Pinpoint the cell where the given text exists, returning its (X, Y) midpoint coordinate. 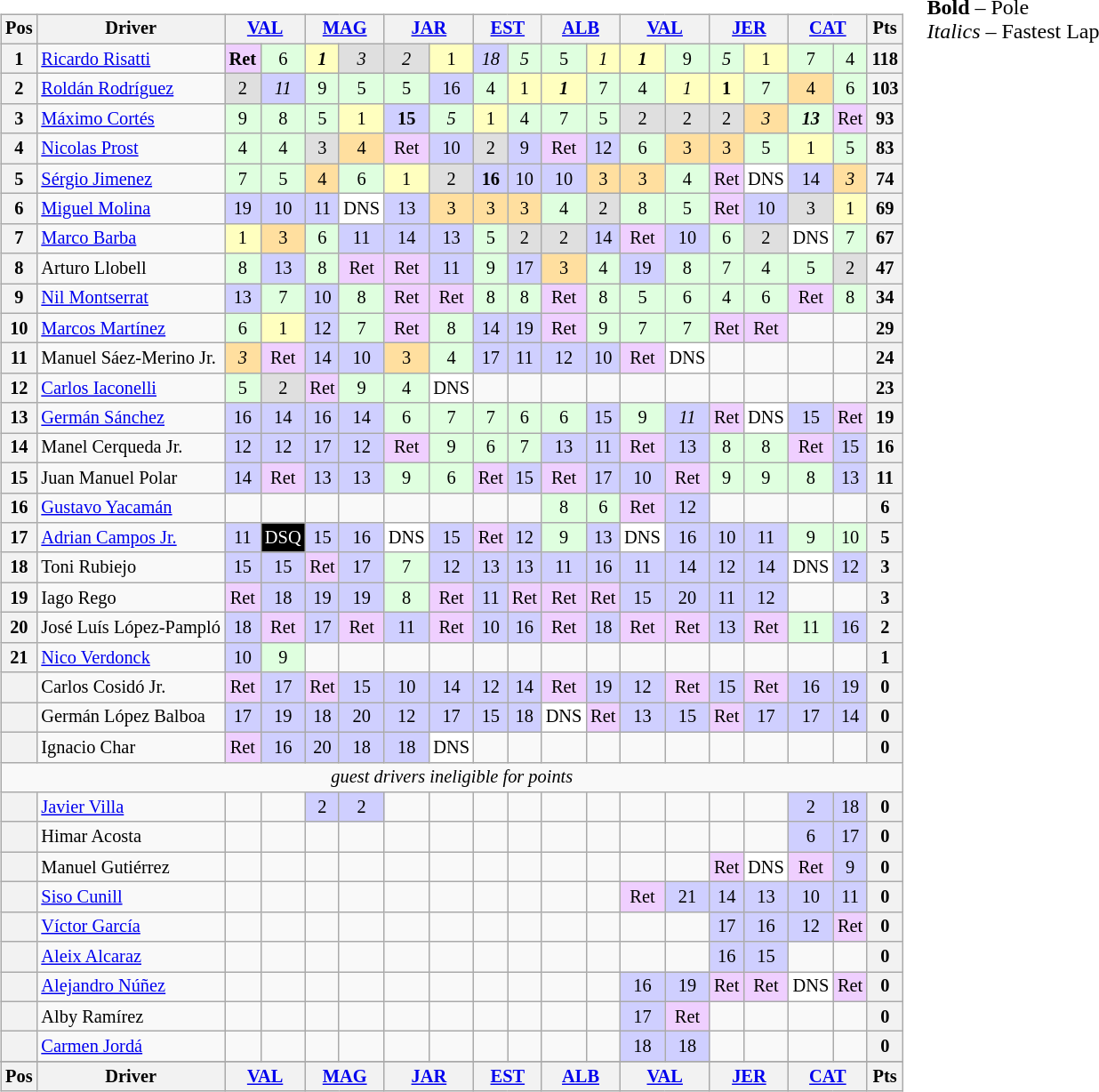
DSQ (283, 538)
47 (885, 269)
Víctor García (130, 927)
Himar Acosta (130, 837)
83 (885, 149)
Nil Montserrat (130, 299)
Germán López Balboa (130, 718)
Manuel Sáez-Merino Jr. (130, 358)
Marco Barba (130, 238)
Siso Cunill (130, 897)
29 (885, 328)
69 (885, 209)
74 (885, 179)
Manuel Gutiérrez (130, 867)
23 (885, 389)
34 (885, 299)
Sérgio Jimenez (130, 179)
Carmen Jordá (130, 1047)
Alby Ramírez (130, 1016)
Arturo Llobell (130, 269)
103 (885, 89)
Javier Villa (130, 807)
José Luís López-Pampló (130, 628)
118 (885, 59)
Germán Sánchez (130, 418)
Ignacio Char (130, 747)
Nicolas Prost (130, 149)
Aleix Alcaraz (130, 957)
67 (885, 238)
Roldán Rodríguez (130, 89)
Máximo Cortés (130, 119)
Miguel Molina (130, 209)
Adrian Campos Jr. (130, 538)
Toni Rubiejo (130, 567)
Gustavo Yacamán (130, 508)
Carlos Cosidó Jr. (130, 687)
Juan Manuel Polar (130, 478)
Carlos Iaconelli (130, 389)
Nico Verdonck (130, 657)
Alejandro Núñez (130, 987)
Iago Rego (130, 598)
Marcos Martínez (130, 328)
Manel Cerqueda Jr. (130, 448)
24 (885, 358)
Ricardo Risatti (130, 59)
93 (885, 119)
guest drivers ineligible for points (452, 777)
